Scan for the cell matching the given text and deliver its [x, y] coordinate at center. 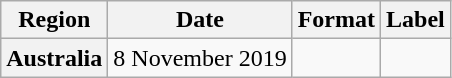
Date [200, 20]
Format [336, 20]
Label [416, 20]
Australia [54, 58]
8 November 2019 [200, 58]
Region [54, 20]
